Output the (X, Y) coordinate of the center of the cell containing the given text.  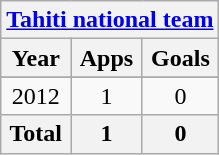
Tahiti national team (110, 20)
Apps (106, 58)
Total (36, 134)
2012 (36, 96)
Year (36, 58)
Goals (180, 58)
